Extract the (X, Y) coordinate from the center of the cell holding the provided text.  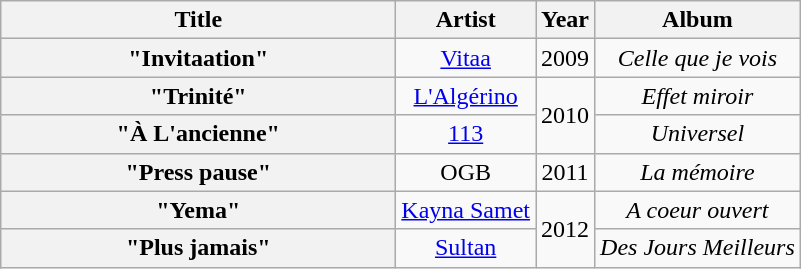
"À L'ancienne" (198, 134)
Effet miroir (698, 96)
Universel (698, 134)
"Plus jamais" (198, 248)
Year (566, 20)
Kayna Samet (466, 210)
113 (466, 134)
La mémoire (698, 172)
Artist (466, 20)
A coeur ouvert (698, 210)
Sultan (466, 248)
"Yema" (198, 210)
Vitaa (466, 58)
2009 (566, 58)
Title (198, 20)
OGB (466, 172)
"Press pause" (198, 172)
2012 (566, 229)
"Invitaation" (198, 58)
L'Algérino (466, 96)
Album (698, 20)
"Trinité" (198, 96)
Celle que je vois (698, 58)
2010 (566, 115)
2011 (566, 172)
Des Jours Meilleurs (698, 248)
